Search for the cell housing the specified text and yield its (x, y) center coordinate. 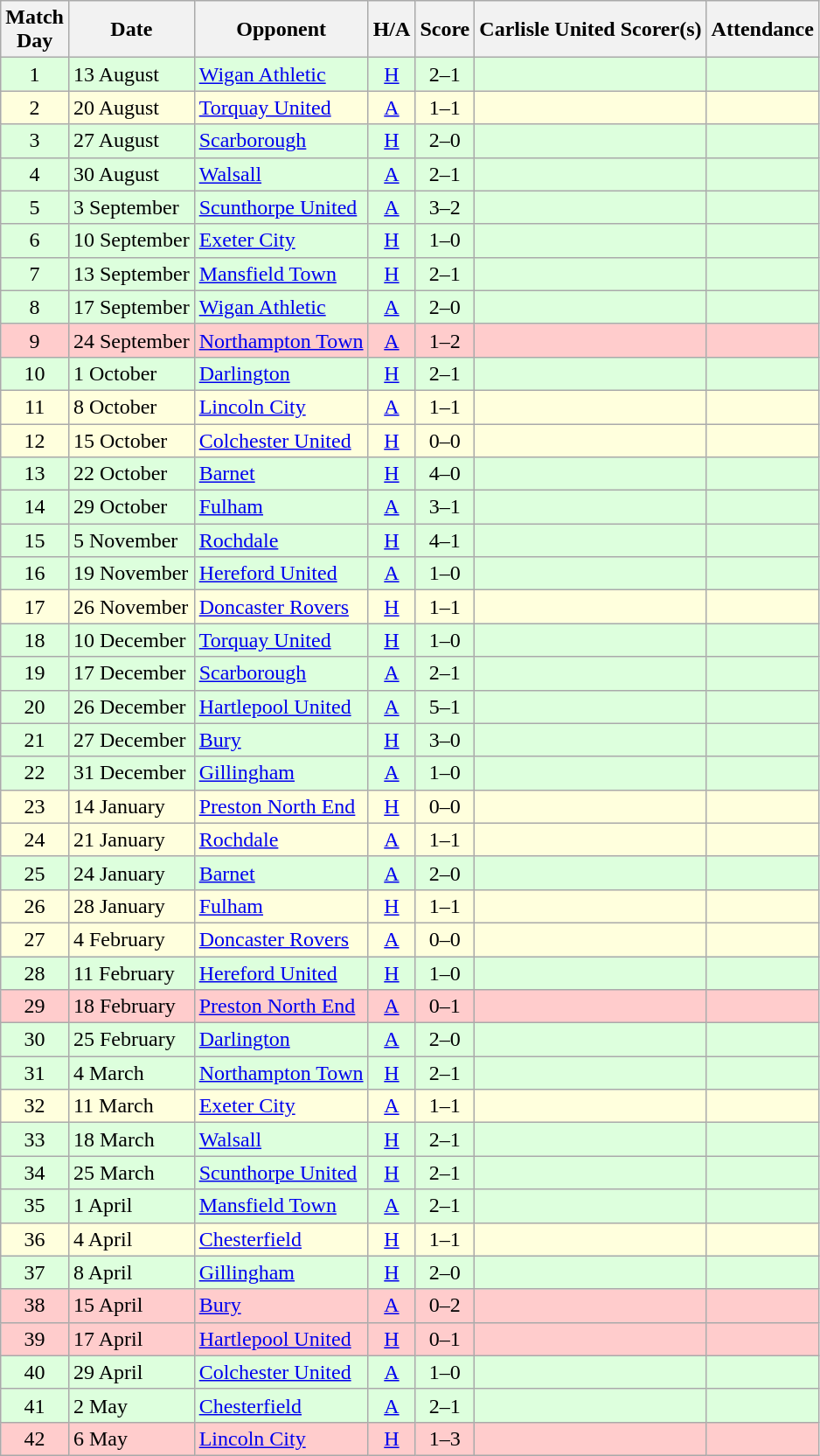
Date (131, 30)
24 January (131, 873)
Match Day (35, 30)
30 (35, 1040)
6 (35, 240)
1–3 (445, 1439)
15 (35, 540)
26 December (131, 707)
31 (35, 1073)
8 October (131, 407)
41 (35, 1405)
21 January (131, 839)
28 (35, 973)
Score (445, 30)
Opponent (281, 30)
10 (35, 373)
1 October (131, 373)
40 (35, 1372)
25 March (131, 1173)
23 (35, 806)
9 (35, 340)
19 November (131, 574)
37 (35, 1272)
25 (35, 873)
22 October (131, 474)
14 January (131, 806)
27 (35, 939)
20 August (131, 108)
8 (35, 307)
29 (35, 1007)
3 September (131, 207)
29 April (131, 1372)
4–0 (445, 474)
10 September (131, 240)
2 (35, 108)
18 February (131, 1007)
11 (35, 407)
Attendance (762, 30)
28 January (131, 906)
21 (35, 740)
10 December (131, 640)
3–0 (445, 740)
24 (35, 839)
4 (35, 174)
5 (35, 207)
8 April (131, 1272)
7 (35, 274)
1 April (131, 1206)
17 (35, 607)
39 (35, 1339)
35 (35, 1206)
31 December (131, 773)
22 (35, 773)
27 August (131, 141)
12 (35, 440)
3–1 (445, 507)
14 (35, 507)
3–2 (445, 207)
1–2 (445, 340)
36 (35, 1239)
1 (35, 74)
32 (35, 1106)
6 May (131, 1439)
18 (35, 640)
34 (35, 1173)
4 February (131, 939)
17 April (131, 1339)
25 February (131, 1040)
3 (35, 141)
5–1 (445, 707)
15 April (131, 1306)
4–1 (445, 540)
Carlisle United Scorer(s) (591, 30)
42 (35, 1439)
19 (35, 673)
13 August (131, 74)
33 (35, 1139)
17 September (131, 307)
24 September (131, 340)
29 October (131, 507)
27 December (131, 740)
30 August (131, 174)
4 March (131, 1073)
26 November (131, 607)
20 (35, 707)
17 December (131, 673)
2 May (131, 1405)
26 (35, 906)
16 (35, 574)
13 (35, 474)
H/A (392, 30)
5 November (131, 540)
4 April (131, 1239)
0–2 (445, 1306)
11 February (131, 973)
13 September (131, 274)
18 March (131, 1139)
15 October (131, 440)
11 March (131, 1106)
38 (35, 1306)
